Extract the [x, y] coordinate from the center of the cell holding the provided text.  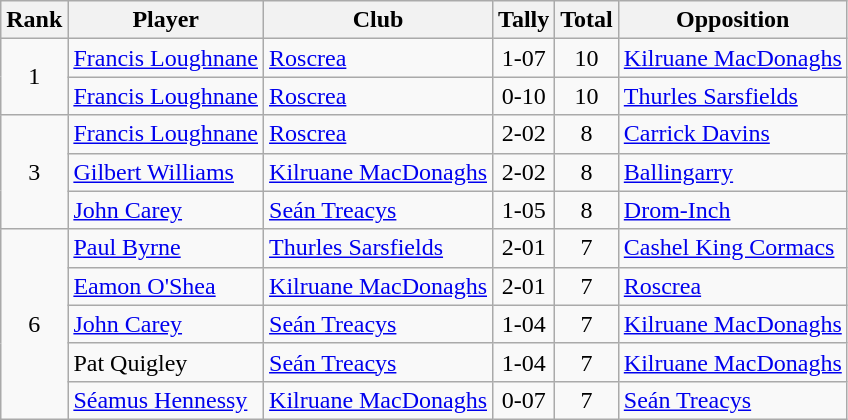
Cashel King Cormacs [732, 248]
Séamus Hennessy [166, 400]
3 [34, 172]
Drom-Inch [732, 210]
Player [166, 20]
1 [34, 77]
6 [34, 324]
Tally [524, 20]
Rank [34, 20]
0-10 [524, 96]
1-07 [524, 58]
Pat Quigley [166, 362]
Paul Byrne [166, 248]
Ballingarry [732, 172]
Gilbert Williams [166, 172]
Eamon O'Shea [166, 286]
0-07 [524, 400]
Club [378, 20]
1-05 [524, 210]
Total [587, 20]
Opposition [732, 20]
Carrick Davins [732, 134]
